Pinpoint the cell where the given text exists, returning its (X, Y) midpoint coordinate. 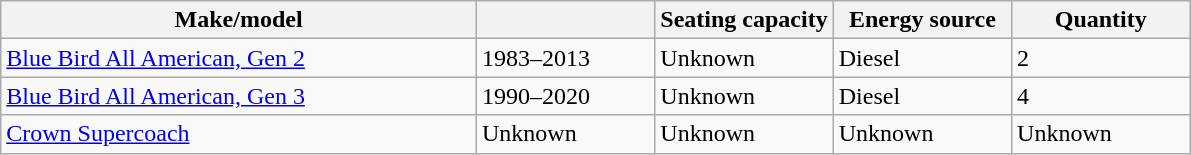
Make/model (239, 20)
4 (1101, 96)
Blue Bird All American, Gen 2 (239, 58)
2 (1101, 58)
Seating capacity (744, 20)
1990–2020 (565, 96)
Energy source (922, 20)
Crown Supercoach (239, 134)
Quantity (1101, 20)
1983–2013 (565, 58)
Blue Bird All American, Gen 3 (239, 96)
